Locate the cell with the specified text and output its [x, y] center coordinate. 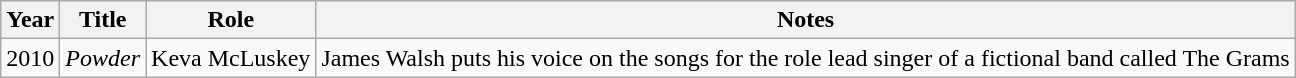
Powder [103, 58]
Title [103, 20]
Year [30, 20]
Keva McLuskey [231, 58]
2010 [30, 58]
Notes [806, 20]
James Walsh puts his voice on the songs for the role lead singer of a fictional band called The Grams [806, 58]
Role [231, 20]
